For the text-containing cell, return its midpoint in (X, Y) coordinate format. 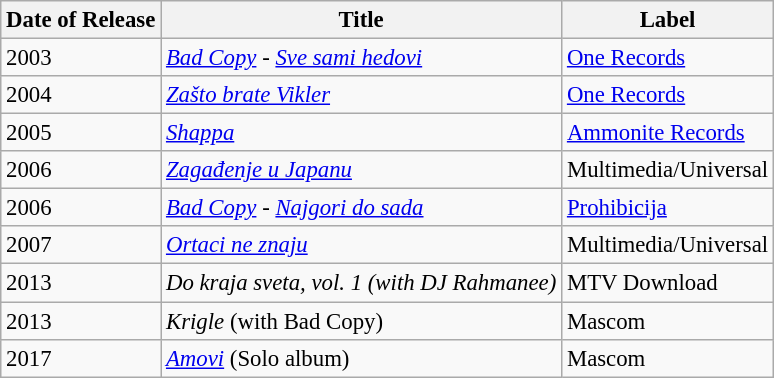
MTV Download (668, 283)
Do kraja sveta, vol. 1 (with DJ Rahmanee) (362, 283)
Label (668, 20)
2004 (81, 95)
Bad Copy - Sve sami hedovi (362, 58)
Shappa (362, 133)
Title (362, 20)
Ammonite Records (668, 133)
2005 (81, 133)
Zagađenje u Japanu (362, 170)
2007 (81, 245)
2003 (81, 58)
Prohibicija (668, 208)
Ortaci ne znaju (362, 245)
Bad Copy - Najgori do sada (362, 208)
Date of Release (81, 20)
Amovi (Solo album) (362, 358)
Zašto brate Vikler (362, 95)
2017 (81, 358)
Krigle (with Bad Copy) (362, 321)
